Extract the (X, Y) coordinate from the center of the cell holding the provided text.  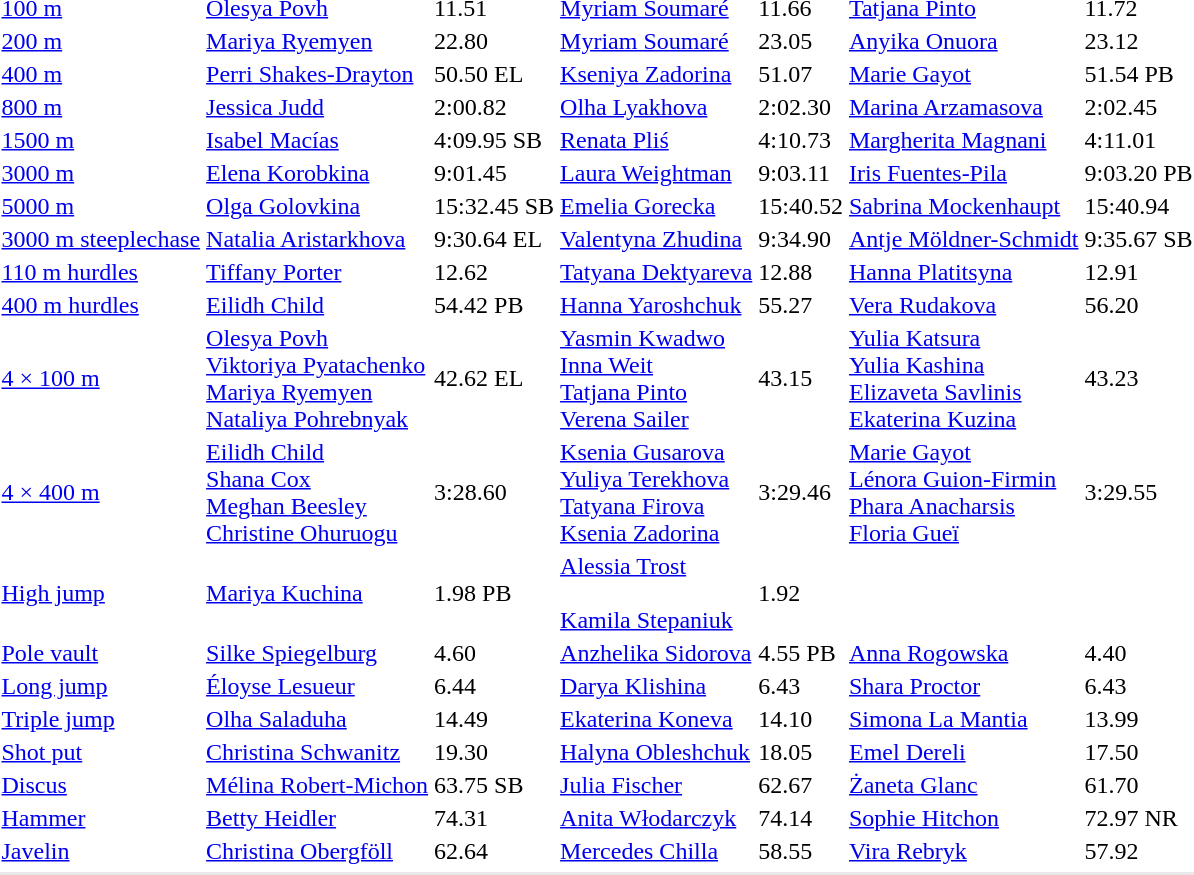
63.75 SB (494, 785)
15:40.52 (801, 206)
3:29.46 (801, 492)
Eilidh Child (318, 305)
Mercedes Chilla (656, 851)
Tiffany Porter (318, 272)
Perri Shakes-Drayton (318, 74)
Jessica Judd (318, 107)
Elena Korobkina (318, 173)
High jump (101, 593)
Mariya Ryemyen (318, 41)
Silke Spiegelburg (318, 653)
12.62 (494, 272)
43.15 (801, 378)
9:30.64 EL (494, 239)
9:35.67 SB (1138, 239)
Betty Heidler (318, 818)
Myriam Soumaré (656, 41)
Olha Saladuha (318, 719)
Julia Fischer (656, 785)
Iris Fuentes-Pila (963, 173)
72.97 NR (1138, 818)
Éloyse Lesueur (318, 686)
400 m (101, 74)
Shara Proctor (963, 686)
12.88 (801, 272)
19.30 (494, 752)
1.98 PB (494, 593)
Alessia Trost Kamila Stepaniuk (656, 593)
3:28.60 (494, 492)
51.07 (801, 74)
Simona La Mantia (963, 719)
Halyna Obleshchuk (656, 752)
Hammer (101, 818)
58.55 (801, 851)
4.55 PB (801, 653)
Emelia Gorecka (656, 206)
Shot put (101, 752)
54.42 PB (494, 305)
Tatyana Dektyareva (656, 272)
5000 m (101, 206)
4 × 400 m (101, 492)
61.70 (1138, 785)
Margherita Magnani (963, 140)
Olga Golovkina (318, 206)
74.31 (494, 818)
Valentyna Zhudina (656, 239)
55.27 (801, 305)
9:01.45 (494, 173)
110 m hurdles (101, 272)
14.10 (801, 719)
Mariya Kuchina (318, 593)
2:00.82 (494, 107)
6.44 (494, 686)
3:29.55 (1138, 492)
Vira Rebryk (963, 851)
50.50 EL (494, 74)
43.23 (1138, 378)
15:40.94 (1138, 206)
13.99 (1138, 719)
62.64 (494, 851)
Triple jump (101, 719)
Anna Rogowska (963, 653)
Mélina Robert-Michon (318, 785)
Laura Weightman (656, 173)
Natalia Aristarkhova (318, 239)
9:03.20 PB (1138, 173)
Żaneta Glanc (963, 785)
Vera Rudakova (963, 305)
Ekaterina Koneva (656, 719)
Olesya PovhViktoriya PyatachenkoMariya RyemyenNataliya Pohrebnyak (318, 378)
1500 m (101, 140)
51.54 PB (1138, 74)
Pole vault (101, 653)
Javelin (101, 851)
3000 m steeplechase (101, 239)
Sabrina Mockenhaupt (963, 206)
4:09.95 SB (494, 140)
Anyika Onuora (963, 41)
Anzhelika Sidorova (656, 653)
Hanna Platitsyna (963, 272)
800 m (101, 107)
62.67 (801, 785)
Yulia KatsuraYulia KashinaElizaveta SavlinisEkaterina Kuzina (963, 378)
Kseniya Zadorina (656, 74)
22.80 (494, 41)
Ksenia Gusarova Yuliya Terekhova Tatyana Firova Ksenia Zadorina (656, 492)
Eilidh Child Shana Cox Meghan Beesley Christine Ohuruogu (318, 492)
Marina Arzamasova (963, 107)
17.50 (1138, 752)
9:03.11 (801, 173)
4:11.01 (1138, 140)
Hanna Yaroshchuk (656, 305)
2:02.45 (1138, 107)
Olha Lyakhova (656, 107)
200 m (101, 41)
Christina Obergföll (318, 851)
3000 m (101, 173)
Christina Schwanitz (318, 752)
Emel Dereli (963, 752)
Darya Klishina (656, 686)
Yasmin KwadwoInna WeitTatjana PintoVerena Sailer (656, 378)
4.60 (494, 653)
42.62 EL (494, 378)
15:32.45 SB (494, 206)
2:02.30 (801, 107)
56.20 (1138, 305)
Discus (101, 785)
4:10.73 (801, 140)
18.05 (801, 752)
74.14 (801, 818)
Anita Włodarczyk (656, 818)
4 × 100 m (101, 378)
57.92 (1138, 851)
Renata Pliś (656, 140)
400 m hurdles (101, 305)
Isabel Macías (318, 140)
12.91 (1138, 272)
14.49 (494, 719)
Marie Gayot (963, 74)
4.40 (1138, 653)
Marie Gayot Lénora Guion-Firmin Phara Anacharsis Floria Gueï (963, 492)
Sophie Hitchon (963, 818)
9:34.90 (801, 239)
23.05 (801, 41)
Long jump (101, 686)
1.92 (801, 593)
23.12 (1138, 41)
Antje Möldner-Schmidt (963, 239)
